Detect which cell encompasses the target text, then output its [x, y] center coordinate. 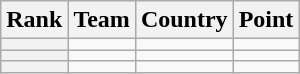
Team [102, 20]
Rank [34, 20]
Point [266, 20]
Country [184, 20]
